Find where the given text appears and provide that cell's center as [X, Y] coordinate. 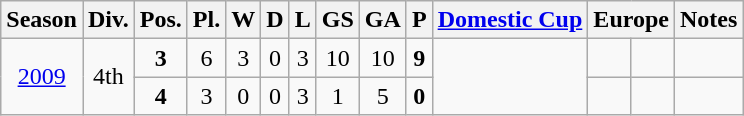
Pl. [206, 20]
P [419, 20]
W [244, 20]
D [275, 20]
4th [108, 77]
L [302, 20]
6 [206, 58]
9 [419, 58]
4 [160, 96]
GS [338, 20]
Div. [108, 20]
GA [382, 20]
2009 [42, 77]
Domestic Cup [510, 20]
Notes [708, 20]
Pos. [160, 20]
Europe [632, 20]
1 [338, 96]
Season [42, 20]
5 [382, 96]
